Find where the given text appears and provide that cell's center as (X, Y) coordinate. 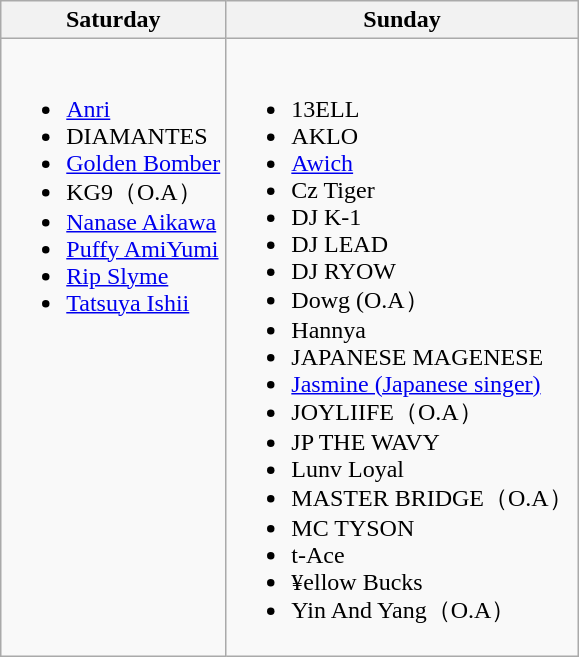
Sunday (402, 20)
Saturday (114, 20)
AnriDIAMANTESGolden BomberKG9（O.A）Nanase AikawaPuffy AmiYumiRip SlymeTatsuya Ishii (114, 348)
